Detect which cell encompasses the target text, then output its [X, Y] center coordinate. 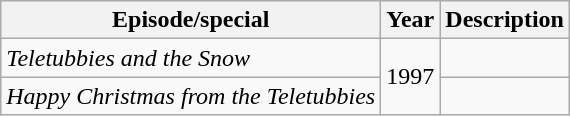
Happy Christmas from the Teletubbies [191, 96]
Year [410, 20]
1997 [410, 77]
Teletubbies and the Snow [191, 58]
Description [505, 20]
Episode/special [191, 20]
